Pinpoint the cell where the given text exists, returning its [X, Y] midpoint coordinate. 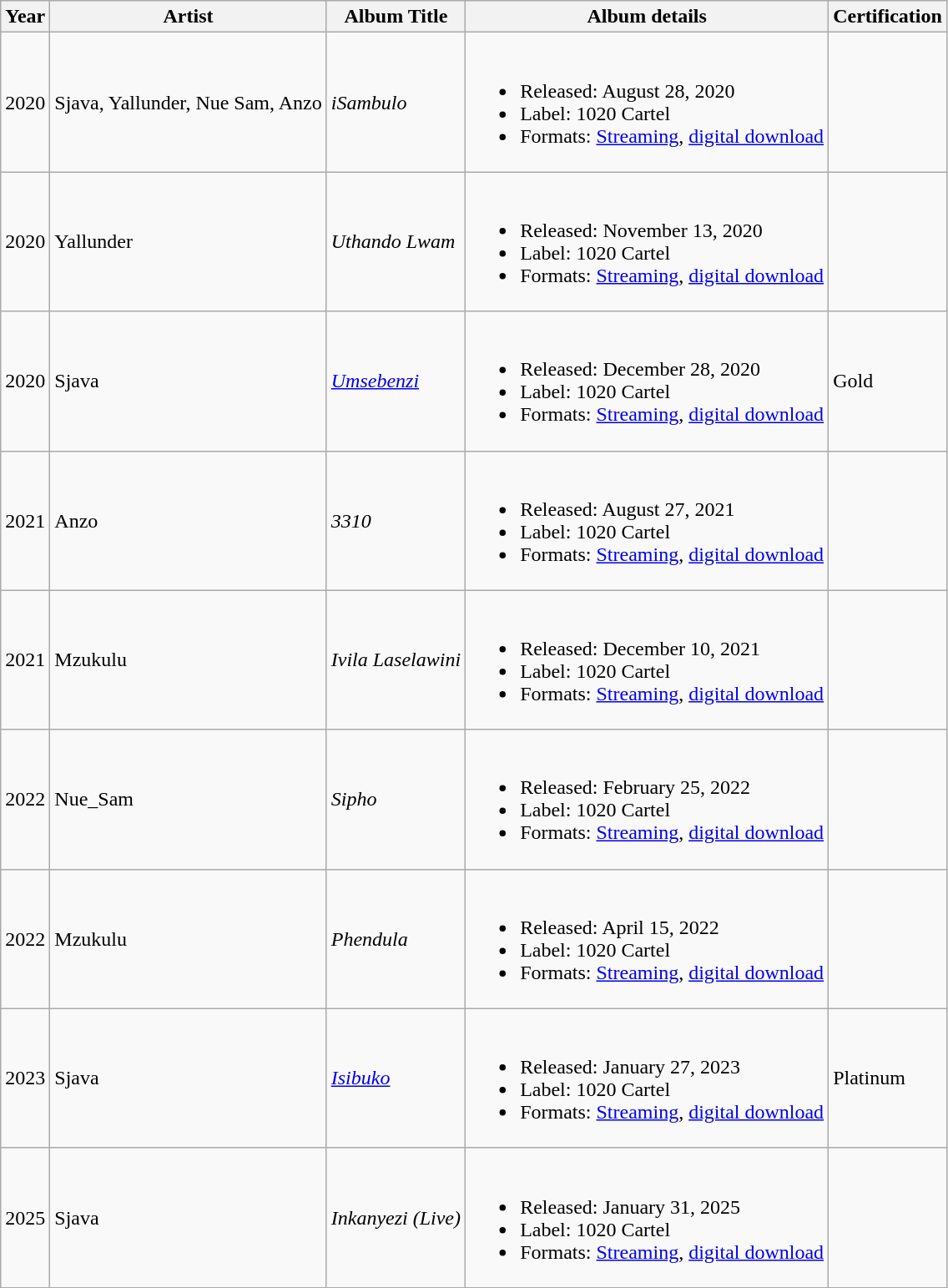
Released: December 10, 2021Label: 1020 CartelFormats: Streaming, digital download [648, 659]
Sjava, Yallunder, Nue Sam, Anzo [189, 102]
Released: November 13, 2020Label: 1020 CartelFormats: Streaming, digital download [648, 242]
Released: January 31, 2025Label: 1020 CartelFormats: Streaming, digital download [648, 1217]
2023 [25, 1078]
Nue_Sam [189, 800]
Artist [189, 17]
Sipho [396, 800]
iSambulo [396, 102]
Released: August 27, 2021Label: 1020 CartelFormats: Streaming, digital download [648, 521]
Anzo [189, 521]
Umsebenzi [396, 381]
Released: February 25, 2022Label: 1020 CartelFormats: Streaming, digital download [648, 800]
Certification [888, 17]
Yallunder [189, 242]
Album details [648, 17]
Released: August 28, 2020Label: 1020 CartelFormats: Streaming, digital download [648, 102]
Gold [888, 381]
Phendula [396, 938]
Isibuko [396, 1078]
Year [25, 17]
Inkanyezi (Live) [396, 1217]
Ivila Laselawini [396, 659]
3310 [396, 521]
Released: December 28, 2020Label: 1020 CartelFormats: Streaming, digital download [648, 381]
Album Title [396, 17]
Platinum [888, 1078]
Uthando Lwam [396, 242]
Released: April 15, 2022Label: 1020 CartelFormats: Streaming, digital download [648, 938]
Released: January 27, 2023Label: 1020 CartelFormats: Streaming, digital download [648, 1078]
2025 [25, 1217]
